Determine the (X, Y) coordinate at the center of the cell enclosing the given text.  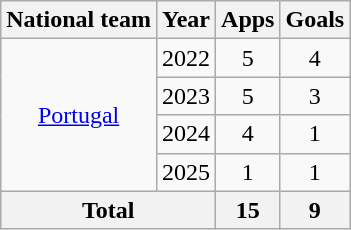
3 (315, 96)
2025 (186, 172)
Total (108, 210)
2024 (186, 134)
Apps (248, 20)
2023 (186, 96)
9 (315, 210)
Goals (315, 20)
National team (79, 20)
15 (248, 210)
Year (186, 20)
Portugal (79, 115)
2022 (186, 58)
